For the text-containing cell, return its midpoint in [x, y] coordinate format. 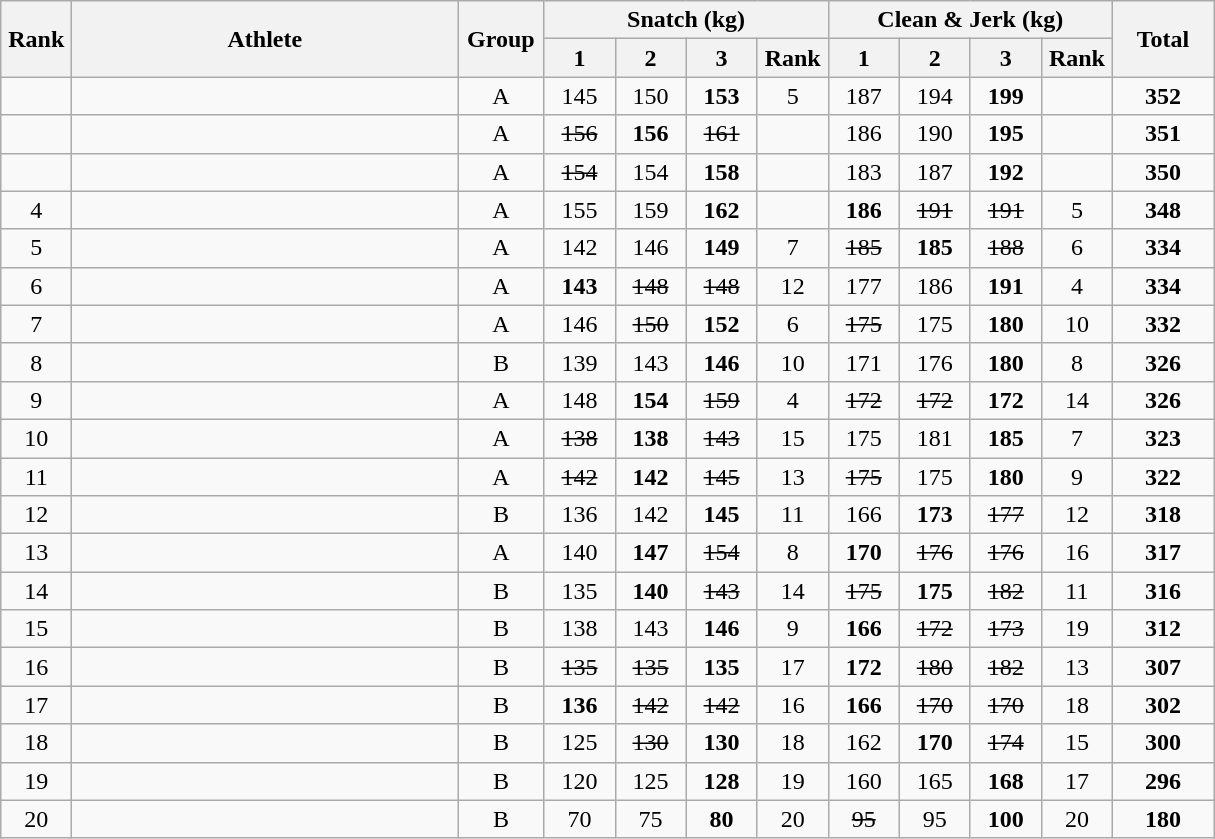
322 [1162, 477]
296 [1162, 781]
351 [1162, 134]
192 [1006, 172]
160 [864, 781]
149 [722, 248]
302 [1162, 705]
Athlete [265, 39]
183 [864, 172]
Total [1162, 39]
199 [1006, 96]
153 [722, 96]
188 [1006, 248]
147 [650, 553]
80 [722, 819]
195 [1006, 134]
155 [580, 210]
168 [1006, 781]
348 [1162, 210]
75 [650, 819]
158 [722, 172]
Clean & Jerk (kg) [970, 20]
181 [934, 438]
152 [722, 324]
300 [1162, 743]
352 [1162, 96]
100 [1006, 819]
165 [934, 781]
161 [722, 134]
194 [934, 96]
Group [501, 39]
318 [1162, 515]
190 [934, 134]
171 [864, 362]
350 [1162, 172]
332 [1162, 324]
Snatch (kg) [686, 20]
323 [1162, 438]
174 [1006, 743]
312 [1162, 629]
70 [580, 819]
120 [580, 781]
139 [580, 362]
317 [1162, 553]
316 [1162, 591]
307 [1162, 667]
128 [722, 781]
